Capture the cell that displays the provided text and extract its (X, Y) central coordinate. 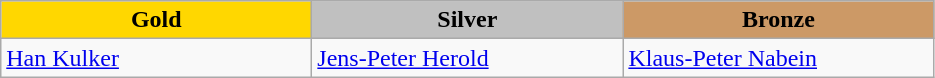
Gold (156, 20)
Silver (468, 20)
Klaus-Peter Nabein (778, 58)
Jens-Peter Herold (468, 58)
Bronze (778, 20)
Han Kulker (156, 58)
